Find where the given text appears and provide that cell's center as [X, Y] coordinate. 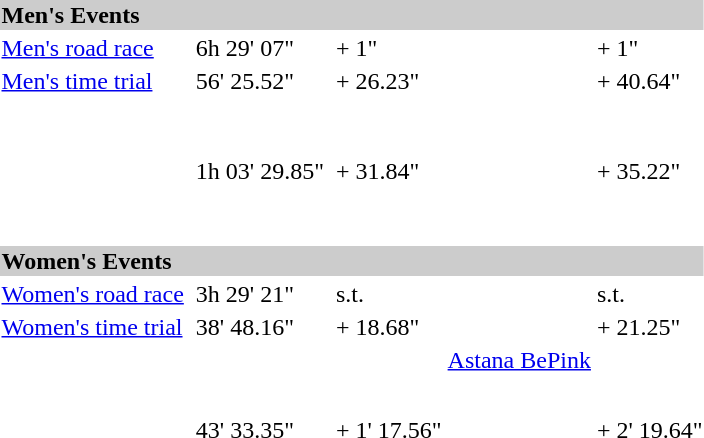
1h 03' 29.85" [260, 171]
Men's road race [92, 48]
Women's road race [92, 294]
6h 29' 07" [260, 48]
Men's Events [352, 15]
+ 31.84" [388, 171]
+ 35.22" [650, 171]
+ 26.23" [388, 81]
+ 18.68" [388, 327]
+ 21.25" [650, 327]
Men's time trial [92, 81]
38' 48.16" [260, 327]
Women's time trial [92, 327]
3h 29' 21" [260, 294]
Astana BePink [519, 360]
56' 25.52" [260, 81]
Women's Events [352, 261]
+ 40.64" [650, 81]
